Detect which cell encompasses the target text, then output its (X, Y) center coordinate. 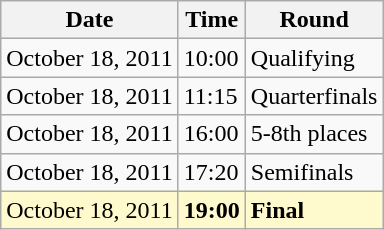
19:00 (212, 210)
Semifinals (314, 172)
16:00 (212, 134)
10:00 (212, 58)
Date (90, 20)
Qualifying (314, 58)
11:15 (212, 96)
17:20 (212, 172)
5-8th places (314, 134)
Round (314, 20)
Final (314, 210)
Quarterfinals (314, 96)
Time (212, 20)
